Capture the cell that displays the provided text and extract its (X, Y) central coordinate. 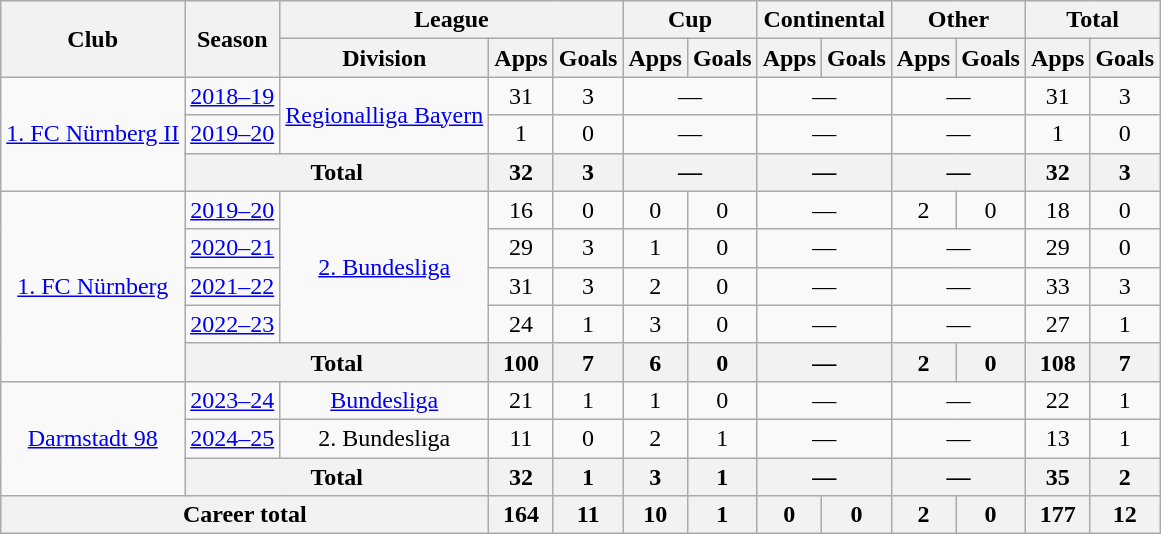
Career total (245, 515)
16 (521, 210)
Cup (690, 20)
108 (1057, 362)
2022–23 (232, 324)
Darmstadt 98 (93, 438)
Bundesliga (384, 400)
13 (1057, 438)
6 (655, 362)
100 (521, 362)
33 (1057, 286)
Division (384, 58)
Regionalliga Bayern (384, 115)
21 (521, 400)
1. FC Nürnberg II (93, 134)
Continental (824, 20)
2020–21 (232, 248)
Other (958, 20)
27 (1057, 324)
22 (1057, 400)
1. FC Nürnberg (93, 286)
League (452, 20)
177 (1057, 515)
Season (232, 39)
18 (1057, 210)
35 (1057, 477)
10 (655, 515)
2018–19 (232, 96)
24 (521, 324)
2023–24 (232, 400)
Club (93, 39)
2021–22 (232, 286)
12 (1125, 515)
164 (521, 515)
2024–25 (232, 438)
